Determine the [X, Y] coordinate at the center of the cell enclosing the given text.  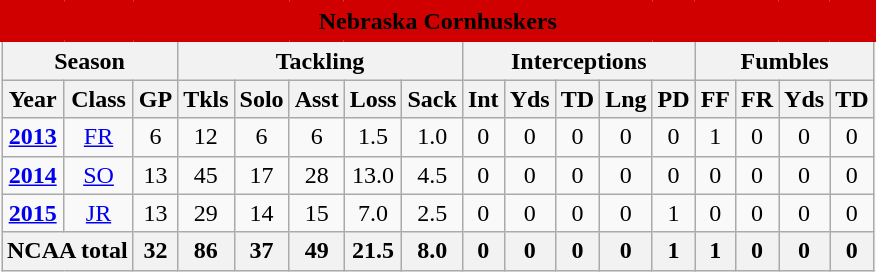
Nebraska Cornhuskers [438, 22]
JR [98, 213]
Tackling [320, 60]
Loss [373, 99]
2.5 [432, 213]
Solo [262, 99]
15 [316, 213]
2014 [33, 175]
Interceptions [578, 60]
29 [206, 213]
Fumbles [784, 60]
13.0 [373, 175]
32 [155, 251]
12 [206, 137]
86 [206, 251]
17 [262, 175]
1.0 [432, 137]
Asst [316, 99]
7.0 [373, 213]
Season [90, 60]
Year [33, 99]
2013 [33, 137]
28 [316, 175]
2015 [33, 213]
45 [206, 175]
NCAA total [68, 251]
Tkls [206, 99]
37 [262, 251]
Lng [626, 99]
8.0 [432, 251]
GP [155, 99]
SO [98, 175]
FF [715, 99]
21.5 [373, 251]
Sack [432, 99]
Class [98, 99]
Int [483, 99]
14 [262, 213]
49 [316, 251]
4.5 [432, 175]
1.5 [373, 137]
PD [674, 99]
